Return [x, y] of the center of cell containing provided text 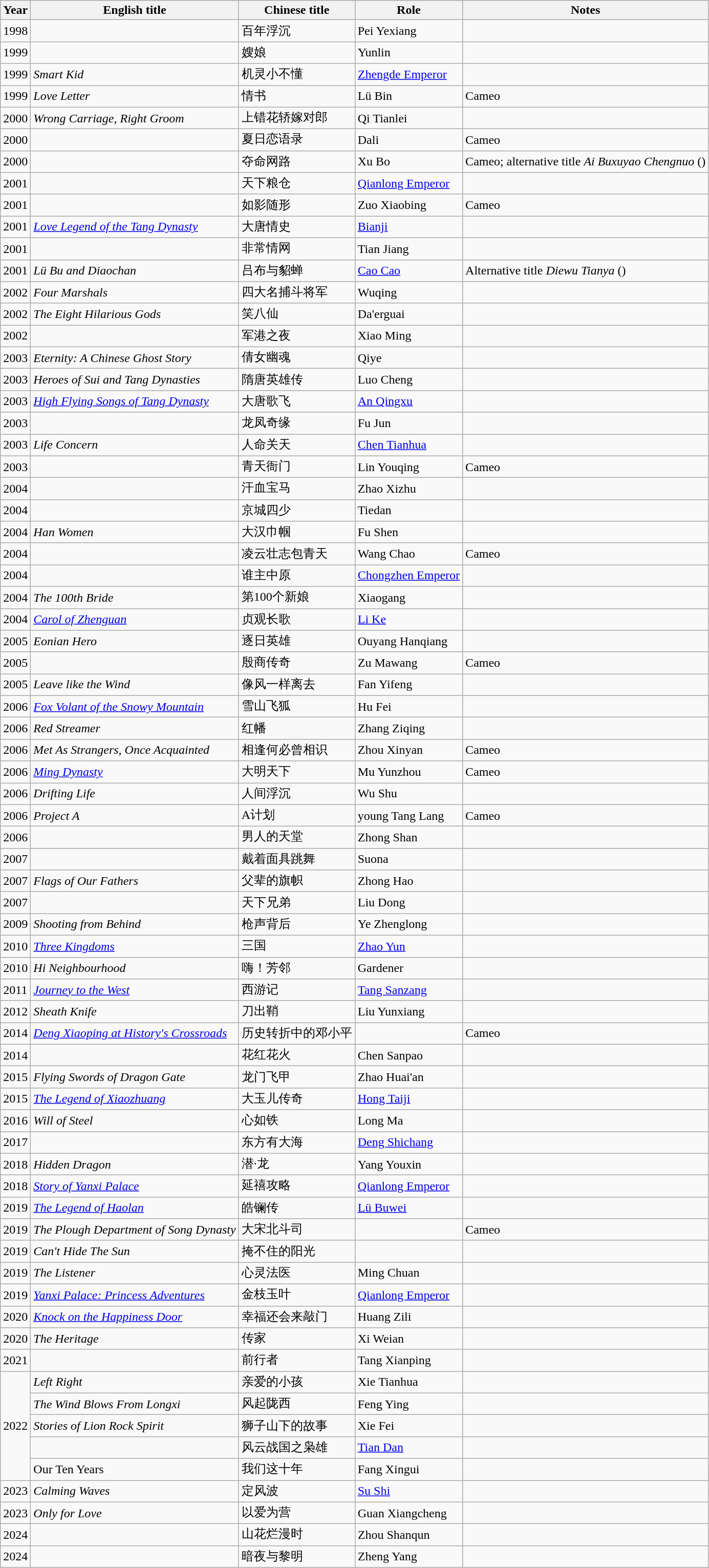
Zhou Xinyan [409, 750]
Zhang Ziqing [409, 728]
young Tang Lang [409, 815]
Tang Xianping [409, 1360]
隋唐英雄传 [297, 380]
像风一样离去 [297, 685]
倩女幽魂 [297, 357]
2009 [15, 925]
Pei Yexiang [409, 31]
大唐情史 [297, 227]
Smart Kid [135, 75]
Wang Chao [409, 554]
A计划 [297, 815]
Da'erguai [409, 314]
Met As Strangers, Once Acquainted [135, 750]
Alternative title Diewu Tianya () [586, 270]
Drifting Life [135, 794]
Flags of Our Fathers [135, 881]
2011 [15, 990]
西游记 [297, 990]
前行者 [297, 1360]
枪声背后 [297, 925]
Gardener [409, 968]
Sheath Knife [135, 1012]
传家 [297, 1339]
Knock on the Happiness Door [135, 1317]
大宋北斗司 [297, 1230]
Mu Yunzhou [409, 772]
Eternity: A Chinese Ghost Story [135, 357]
历史转折中的邓小平 [297, 1033]
Left Right [135, 1383]
Chen Sanpao [409, 1055]
Year [15, 10]
嗨！芳邻 [297, 968]
狮子山下的故事 [297, 1426]
Deng Shichang [409, 1143]
The Wind Blows From Longxi [135, 1404]
Cameo; alternative title Ai Buxuyao Chengnuo () [586, 162]
Fu Shen [409, 533]
2021 [15, 1360]
笑八仙 [297, 314]
Chen Tianhua [409, 446]
金枝玉叶 [297, 1295]
Ouyang Hanqiang [409, 641]
以爱为营 [297, 1513]
暗夜与黎明 [297, 1557]
心灵法医 [297, 1273]
Carol of Zhenguan [135, 620]
Han Women [135, 533]
Deng Xiaoping at History's Crossroads [135, 1033]
大玉儿传奇 [297, 1099]
Xie Tianhua [409, 1383]
人命关天 [297, 446]
Xi Weian [409, 1339]
相逢何必曾相识 [297, 750]
京城四少 [297, 510]
Ming Chuan [409, 1273]
谁主中原 [297, 576]
Fu Jun [409, 423]
吕布与貂蝉 [297, 270]
Xie Fei [409, 1426]
Hong Taiji [409, 1099]
Zhou Shanqun [409, 1535]
Stories of Lion Rock Spirit [135, 1426]
贞观长歌 [297, 620]
幸福还会来敲门 [297, 1317]
嫂娘 [297, 52]
Zu Mawang [409, 663]
逐日英雄 [297, 641]
东方有大海 [297, 1143]
红幡 [297, 728]
Heroes of Sui and Tang Dynasties [135, 380]
风起陇西 [297, 1404]
山花烂漫时 [297, 1535]
Zhong Hao [409, 881]
Tiedan [409, 510]
Love Letter [135, 96]
Suona [409, 859]
Lin Youqing [409, 467]
Three Kingdoms [135, 946]
天下兄弟 [297, 902]
风云战国之枭雄 [297, 1447]
Wuqing [409, 293]
Love Legend of the Tang Dynasty [135, 227]
汗血宝马 [297, 489]
Notes [586, 10]
定风波 [297, 1491]
Zhong Shan [409, 838]
2016 [15, 1120]
Zhao Huai'an [409, 1077]
1998 [15, 31]
Yunlin [409, 52]
The Heritage [135, 1339]
Zhengde Emperor [409, 75]
2012 [15, 1012]
Shooting from Behind [135, 925]
龙门飞甲 [297, 1077]
军港之夜 [297, 336]
大明天下 [297, 772]
Ming Dynasty [135, 772]
Project A [135, 815]
Qiye [409, 357]
Our Ten Years [135, 1470]
Tang Sanzang [409, 990]
Liu Yunxiang [409, 1012]
Will of Steel [135, 1120]
The Plough Department of Song Dynasty [135, 1230]
Tian Dan [409, 1447]
亲爱的小孩 [297, 1383]
Xiao Ming [409, 336]
Only for Love [135, 1513]
Lü Buwei [409, 1207]
Luo Cheng [409, 380]
An Qingxu [409, 401]
上错花轿嫁对郎 [297, 118]
Xiaogang [409, 597]
如影随形 [297, 205]
Bianji [409, 227]
Tian Jiang [409, 249]
The Legend of Haolan [135, 1207]
Zhao Xizhu [409, 489]
Role [409, 10]
Lü Bu and Diaochan [135, 270]
Liu Dong [409, 902]
掩不住的阳光 [297, 1252]
Flying Swords of Dragon Gate [135, 1077]
Guan Xiangcheng [409, 1513]
潜·龙 [297, 1164]
The Eight Hilarious Gods [135, 314]
Xu Bo [409, 162]
殷商传奇 [297, 663]
English title [135, 10]
情书 [297, 96]
非常情网 [297, 249]
Can't Hide The Sun [135, 1252]
凌云壮志包青天 [297, 554]
Red Streamer [135, 728]
延禧攻略 [297, 1186]
天下粮仓 [297, 183]
Ye Zhenglong [409, 925]
Long Ma [409, 1120]
四大名捕斗将军 [297, 293]
Chongzhen Emperor [409, 576]
我们这十年 [297, 1470]
花红花火 [297, 1055]
Dali [409, 140]
Su Shi [409, 1491]
2017 [15, 1143]
Fox Volant of the Snowy Mountain [135, 707]
The 100th Bride [135, 597]
Feng Ying [409, 1404]
Eonian Hero [135, 641]
戴着面具跳舞 [297, 859]
Leave like the Wind [135, 685]
Qi Tianlei [409, 118]
Hidden Dragon [135, 1164]
龙凤奇缘 [297, 423]
Lü Bin [409, 96]
父辈的旗帜 [297, 881]
皓镧传 [297, 1207]
刀出鞘 [297, 1012]
The Legend of Xiaozhuang [135, 1099]
Four Marshals [135, 293]
Fan Yifeng [409, 685]
Zuo Xiaobing [409, 205]
雪山飞狐 [297, 707]
Huang Zili [409, 1317]
Story of Yanxi Palace [135, 1186]
大汉巾帼 [297, 533]
百年浮沉 [297, 31]
High Flying Songs of Tang Dynasty [135, 401]
Hi Neighbourhood [135, 968]
Cao Cao [409, 270]
Wu Shu [409, 794]
Fang Xingui [409, 1470]
Yang Youxin [409, 1164]
三国 [297, 946]
大唐歌飞 [297, 401]
心如铁 [297, 1120]
第100个新娘 [297, 597]
The Listener [135, 1273]
Wrong Carriage, Right Groom [135, 118]
人间浮沉 [297, 794]
Life Concern [135, 446]
夏日恋语录 [297, 140]
Zhao Yun [409, 946]
男人的天堂 [297, 838]
Chinese title [297, 10]
Li Ke [409, 620]
Zheng Yang [409, 1557]
Calming Waves [135, 1491]
Hu Fei [409, 707]
Yanxi Palace: Princess Adventures [135, 1295]
青天衙门 [297, 467]
Journey to the West [135, 990]
机灵小不懂 [297, 75]
夺命网路 [297, 162]
2022 [15, 1426]
